Output the (x, y) coordinate of the center of the cell containing the given text.  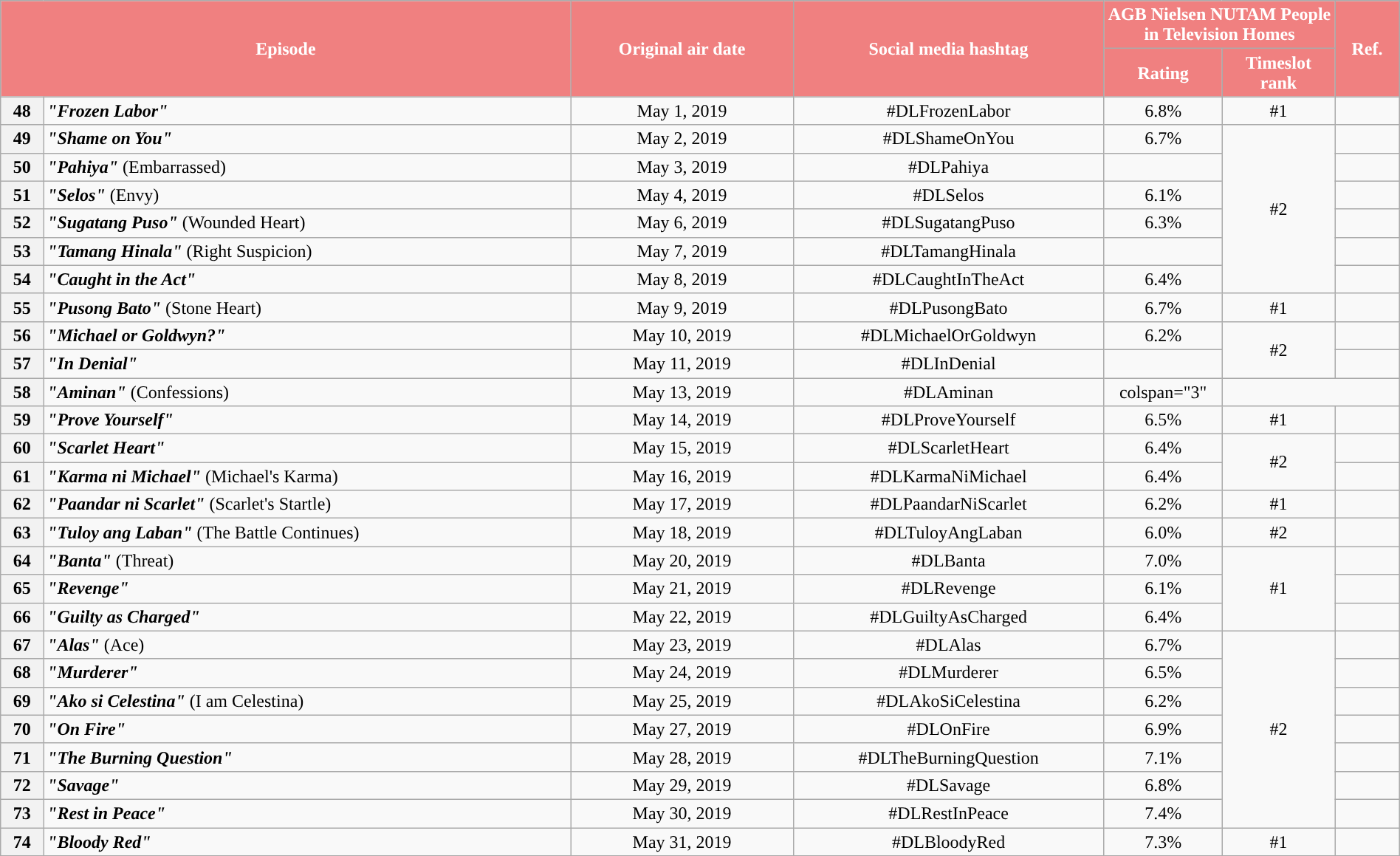
49 (22, 139)
6.9% (1163, 729)
colspan="3" (1163, 392)
#DLProveYourself (948, 420)
#DLPaandarNiScarlet (948, 504)
"Guilty as Charged" (307, 617)
"Revenge" (307, 589)
"Tuloy ang Laban" (The Battle Continues) (307, 533)
May 17, 2019 (682, 504)
69 (22, 701)
May 6, 2019 (682, 223)
73 (22, 813)
"Savage" (307, 785)
#DLRestInPeace (948, 813)
"Tamang Hinala" (Right Suspicion) (307, 251)
May 23, 2019 (682, 645)
"On Fire" (307, 729)
"Ako si Celestina" (I am Celestina) (307, 701)
63 (22, 533)
#DLKarmaNiMichael (948, 476)
60 (22, 448)
59 (22, 420)
74 (22, 841)
#DLScarletHeart (948, 448)
May 3, 2019 (682, 167)
"Rest in Peace" (307, 813)
6.0% (1163, 533)
#DLAlas (948, 645)
"Banta" (Threat) (307, 561)
May 18, 2019 (682, 533)
6.3% (1163, 223)
May 28, 2019 (682, 757)
57 (22, 363)
#DLTamangHinala (948, 251)
May 31, 2019 (682, 841)
May 24, 2019 (682, 673)
66 (22, 617)
Original air date (682, 49)
51 (22, 195)
"In Denial" (307, 363)
58 (22, 392)
Ref. (1368, 49)
May 14, 2019 (682, 420)
7.3% (1163, 841)
May 29, 2019 (682, 785)
Social media hashtag (948, 49)
"Paandar ni Scarlet" (Scarlet's Startle) (307, 504)
"Aminan" (Confessions) (307, 392)
"Frozen Labor" (307, 111)
May 1, 2019 (682, 111)
70 (22, 729)
May 4, 2019 (682, 195)
53 (22, 251)
May 20, 2019 (682, 561)
#DLTheBurningQuestion (948, 757)
67 (22, 645)
Episode (286, 49)
"Alas" (Ace) (307, 645)
#DLMichaelOrGoldwyn (948, 335)
"Scarlet Heart" (307, 448)
"Sugatang Puso" (Wounded Heart) (307, 223)
54 (22, 279)
May 2, 2019 (682, 139)
#DLAkoSiCelestina (948, 701)
#DLCaughtInTheAct (948, 279)
May 15, 2019 (682, 448)
52 (22, 223)
#DLMurderer (948, 673)
#DLAminan (948, 392)
56 (22, 335)
55 (22, 307)
#DLPahiya (948, 167)
May 8, 2019 (682, 279)
May 25, 2019 (682, 701)
50 (22, 167)
#DLBanta (948, 561)
#DLBloodyRed (948, 841)
62 (22, 504)
#DLTuloyAngLaban (948, 533)
7.4% (1163, 813)
"Pusong Bato" (Stone Heart) (307, 307)
May 30, 2019 (682, 813)
7.0% (1163, 561)
May 11, 2019 (682, 363)
61 (22, 476)
"Pahiya" (Embarrassed) (307, 167)
#DLPusongBato (948, 307)
#DLRevenge (948, 589)
"Shame on You" (307, 139)
May 7, 2019 (682, 251)
#DLFrozenLabor (948, 111)
"Karma ni Michael" (Michael's Karma) (307, 476)
May 27, 2019 (682, 729)
May 13, 2019 (682, 392)
#DLSavage (948, 785)
#DLOnFire (948, 729)
64 (22, 561)
May 21, 2019 (682, 589)
#DLShameOnYou (948, 139)
May 22, 2019 (682, 617)
AGB Nielsen NUTAM People in Television Homes (1220, 25)
7.1% (1163, 757)
"Michael or Goldwyn?" (307, 335)
72 (22, 785)
May 16, 2019 (682, 476)
48 (22, 111)
May 9, 2019 (682, 307)
#DLInDenial (948, 363)
65 (22, 589)
#DLSelos (948, 195)
May 10, 2019 (682, 335)
Timeslotrank (1279, 72)
"Prove Yourself" (307, 420)
"Murderer" (307, 673)
#DLSugatangPuso (948, 223)
#DLGuiltyAsCharged (948, 617)
"Caught in the Act" (307, 279)
Rating (1163, 72)
68 (22, 673)
"Selos" (Envy) (307, 195)
"The Burning Question" (307, 757)
71 (22, 757)
"Bloody Red" (307, 841)
